Capture the cell that displays the provided text and extract its [x, y] central coordinate. 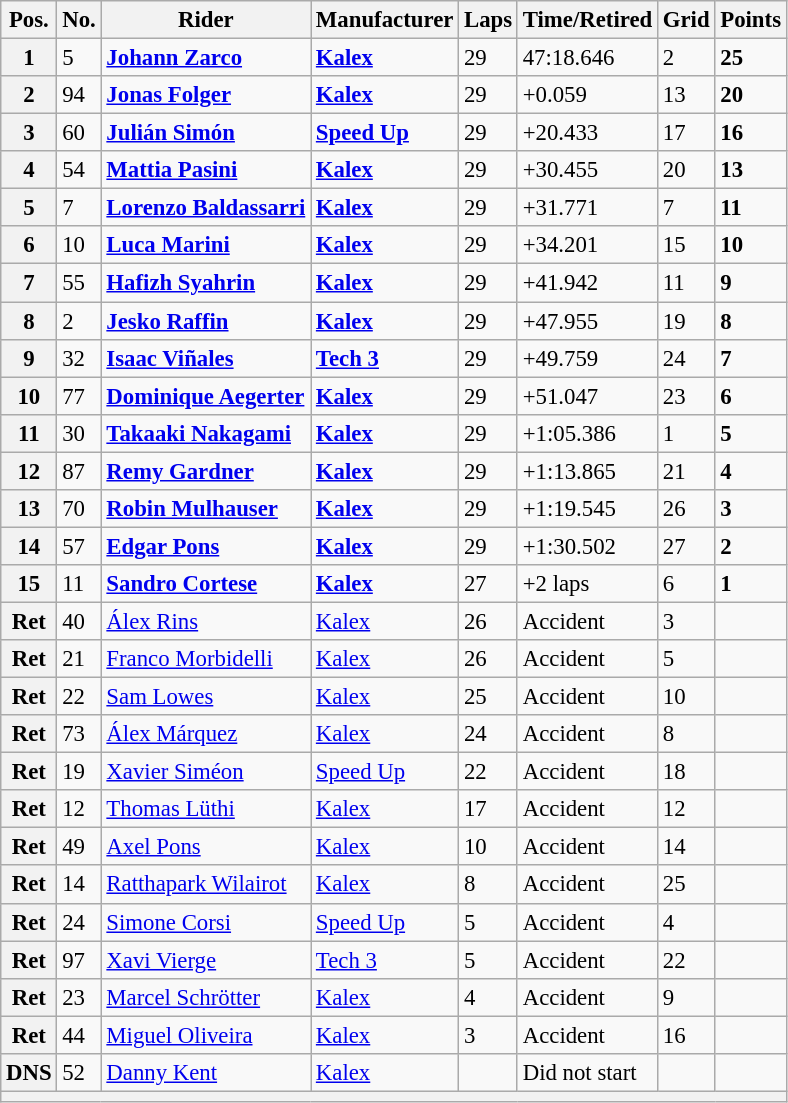
97 [79, 960]
Did not start [587, 1073]
52 [79, 1073]
Isaac Viñales [206, 358]
+2 laps [587, 584]
60 [79, 133]
Rider [206, 20]
30 [79, 433]
+1:30.502 [587, 546]
+31.771 [587, 208]
70 [79, 509]
Mattia Pasini [206, 170]
Marcel Schrötter [206, 997]
+20.433 [587, 133]
+1:13.865 [587, 471]
Sandro Cortese [206, 584]
Points [750, 20]
Axel Pons [206, 847]
Manufacturer [385, 20]
Remy Gardner [206, 471]
Simone Corsi [206, 922]
32 [79, 358]
18 [686, 772]
Takaaki Nakagami [206, 433]
55 [79, 283]
47:18.646 [587, 58]
54 [79, 170]
Dominique Aegerter [206, 396]
Danny Kent [206, 1073]
Laps [488, 20]
Robin Mulhauser [206, 509]
Hafizh Syahrin [206, 283]
Jesko Raffin [206, 321]
87 [79, 471]
44 [79, 1035]
Xavier Siméon [206, 772]
+41.942 [587, 283]
49 [79, 847]
Johann Zarco [206, 58]
Lorenzo Baldassarri [206, 208]
Edgar Pons [206, 546]
40 [79, 621]
Jonas Folger [206, 95]
+51.047 [587, 396]
DNS [29, 1073]
+0.059 [587, 95]
77 [79, 396]
73 [79, 734]
Thomas Lüthi [206, 809]
No. [79, 20]
Miguel Oliveira [206, 1035]
+49.759 [587, 358]
Ratthapark Wilairot [206, 885]
Sam Lowes [206, 697]
+47.955 [587, 321]
Pos. [29, 20]
Luca Marini [206, 245]
94 [79, 95]
+34.201 [587, 245]
Álex Rins [206, 621]
Álex Márquez [206, 734]
Julián Simón [206, 133]
Time/Retired [587, 20]
+1:19.545 [587, 509]
Xavi Vierge [206, 960]
+30.455 [587, 170]
57 [79, 546]
Franco Morbidelli [206, 659]
+1:05.386 [587, 433]
Grid [686, 20]
